Extract the (X, Y) coordinate from the center of the cell holding the provided text.  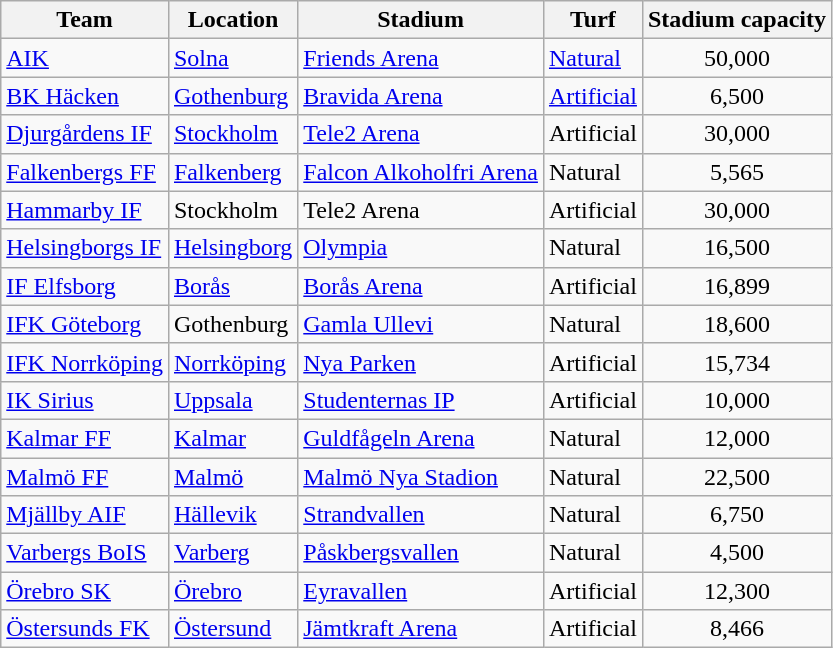
Nya Parken (421, 362)
6,500 (736, 96)
Solna (232, 58)
Malmö (232, 477)
15,734 (736, 362)
Turf (592, 20)
Kalmar FF (85, 438)
Mjällby AIF (85, 515)
16,500 (736, 248)
Gamla Ullevi (421, 324)
22,500 (736, 477)
Helsingborgs IF (85, 248)
Stadium capacity (736, 20)
Borås Arena (421, 286)
5,565 (736, 172)
Östersund (232, 629)
10,000 (736, 400)
Stadium (421, 20)
Guldfågeln Arena (421, 438)
Östersunds FK (85, 629)
Påskbergsvallen (421, 553)
Borås (232, 286)
IK Sirius (85, 400)
Jämtkraft Arena (421, 629)
Falkenberg (232, 172)
Falcon Alkoholfri Arena (421, 172)
Malmö FF (85, 477)
12,300 (736, 591)
Studenternas IP (421, 400)
Kalmar (232, 438)
Norrköping (232, 362)
Team (85, 20)
8,466 (736, 629)
Varberg (232, 553)
Olympia (421, 248)
Varbergs BoIS (85, 553)
IFK Norrköping (85, 362)
12,000 (736, 438)
50,000 (736, 58)
6,750 (736, 515)
Örebro (232, 591)
Friends Arena (421, 58)
Falkenbergs FF (85, 172)
16,899 (736, 286)
Strandvallen (421, 515)
Hammarby IF (85, 210)
IF Elfsborg (85, 286)
Örebro SK (85, 591)
4,500 (736, 553)
IFK Göteborg (85, 324)
Hällevik (232, 515)
BK Häcken (85, 96)
Eyravallen (421, 591)
AIK (85, 58)
Location (232, 20)
Helsingborg (232, 248)
Malmö Nya Stadion (421, 477)
18,600 (736, 324)
Djurgårdens IF (85, 134)
Uppsala (232, 400)
Bravida Arena (421, 96)
